Capture the cell that displays the provided text and extract its [X, Y] central coordinate. 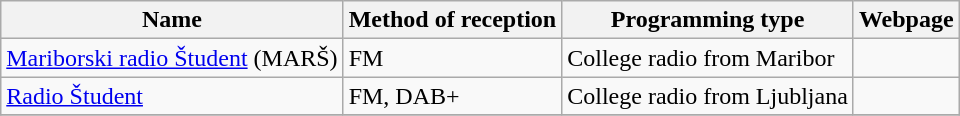
Method of reception [452, 20]
Webpage [906, 20]
Radio Študent [172, 96]
Name [172, 20]
FM [452, 58]
College radio from Maribor [708, 58]
FM, DAB+ [452, 96]
College radio from Ljubljana [708, 96]
Programming type [708, 20]
Mariborski radio Študent (MARŠ) [172, 58]
